For the text-containing cell, return its midpoint in (X, Y) coordinate format. 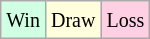
Win (24, 20)
Draw (72, 20)
Loss (126, 20)
